Determine the [x, y] coordinate at the center of the cell enclosing the given text.  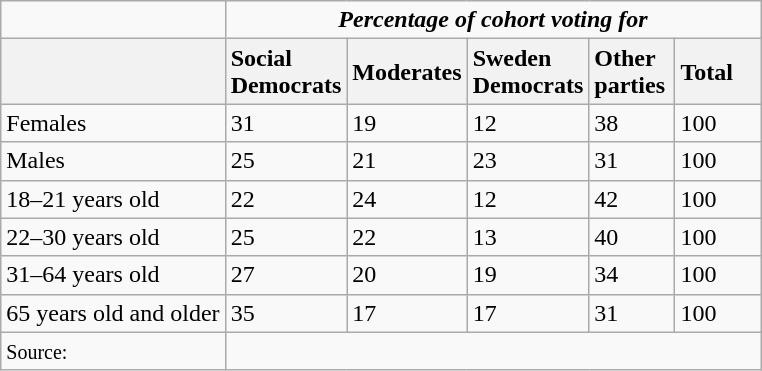
38 [632, 123]
18–21 years old [113, 199]
20 [407, 275]
27 [286, 275]
31–64 years old [113, 275]
34 [632, 275]
Total [718, 72]
Other parties [632, 72]
40 [632, 237]
35 [286, 313]
Source: [113, 351]
Females [113, 123]
13 [528, 237]
42 [632, 199]
24 [407, 199]
23 [528, 161]
22–30 years old [113, 237]
65 years old and older [113, 313]
21 [407, 161]
Males [113, 161]
Sweden Democrats [528, 72]
Moderates [407, 72]
Social Democrats [286, 72]
Percentage of cohort voting for [493, 20]
